From the cell containing the given text, extract its center point as [x, y] coordinate. 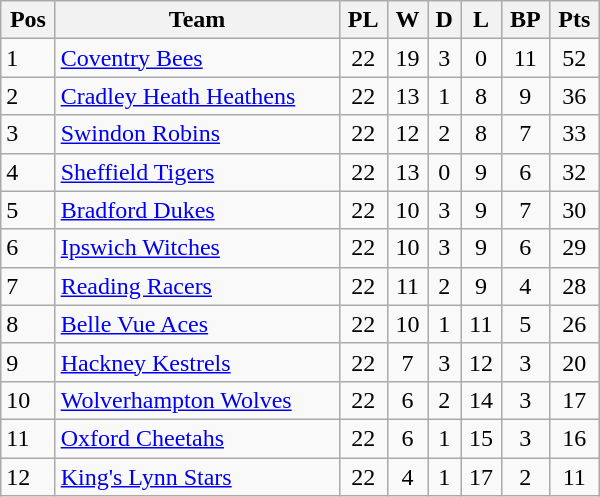
20 [574, 362]
28 [574, 286]
Ipswich Witches [197, 248]
19 [408, 58]
Cradley Heath Heathens [197, 96]
33 [574, 134]
32 [574, 172]
L [482, 20]
14 [482, 400]
36 [574, 96]
Wolverhampton Wolves [197, 400]
15 [482, 438]
W [408, 20]
Pos [28, 20]
Swindon Robins [197, 134]
Team [197, 20]
52 [574, 58]
Pts [574, 20]
29 [574, 248]
Reading Racers [197, 286]
Oxford Cheetahs [197, 438]
BP [525, 20]
Sheffield Tigers [197, 172]
D [444, 20]
Bradford Dukes [197, 210]
16 [574, 438]
Belle Vue Aces [197, 324]
PL [363, 20]
30 [574, 210]
26 [574, 324]
Coventry Bees [197, 58]
King's Lynn Stars [197, 477]
Hackney Kestrels [197, 362]
